Scan for the cell matching the given text and deliver its (X, Y) coordinate at center. 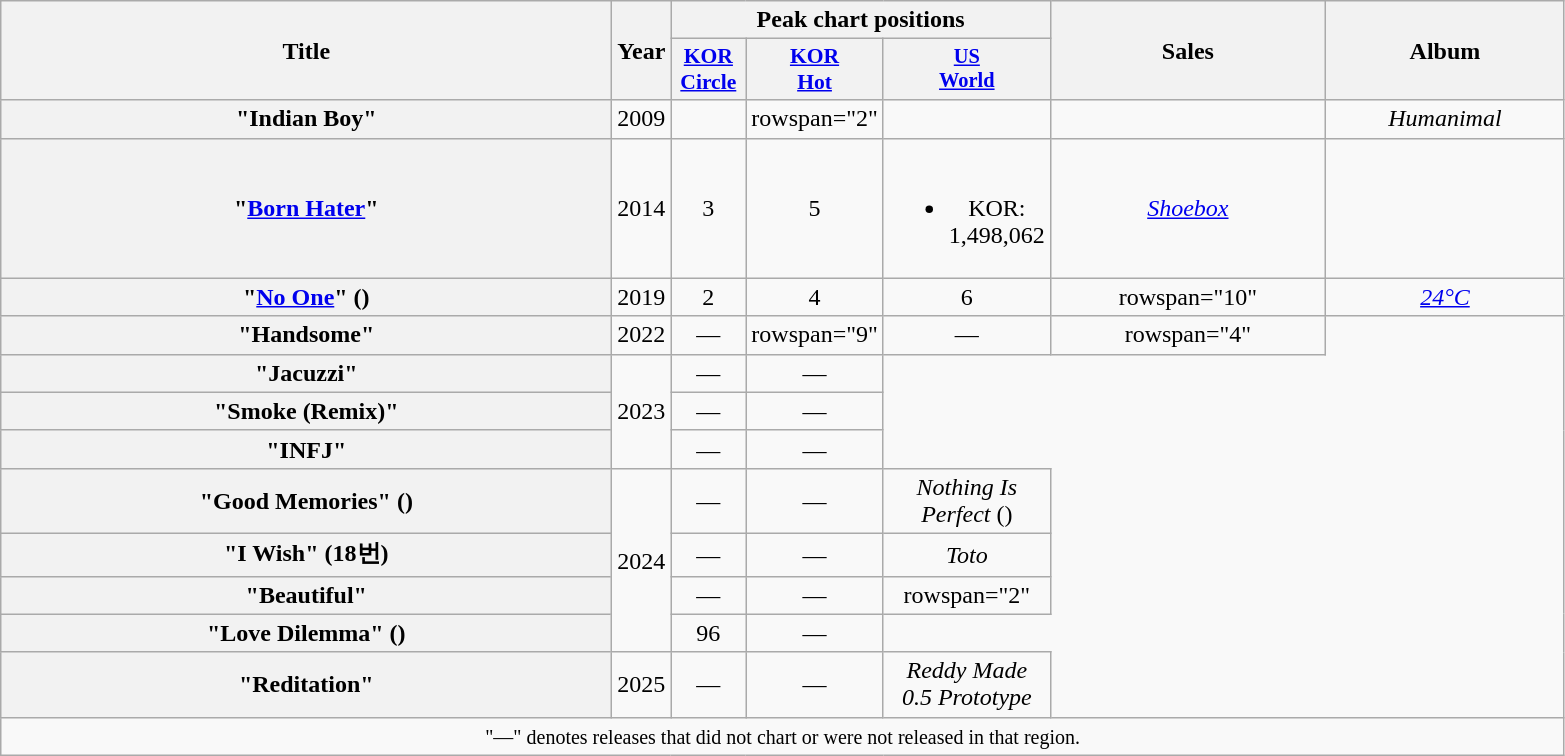
rowspan="10" (1188, 297)
"Good Memories" () (306, 500)
"Reditation" (306, 684)
"No One" () (306, 297)
"Handsome" (306, 335)
Sales (1188, 50)
Humanimal (1444, 119)
"—" denotes releases that did not chart or were not released in that region. (783, 736)
Nothing Is Perfect () (966, 500)
3 (708, 208)
Album (1444, 50)
2023 (642, 411)
rowspan="9" (815, 335)
Title (306, 50)
2014 (642, 208)
Year (642, 50)
2025 (642, 684)
USWorld (966, 70)
"I Wish" (18번) (306, 554)
6 (966, 297)
"Jacuzzi" (306, 373)
Reddy Made 0.5 Prototype (966, 684)
KORCircle (708, 70)
Peak chart positions (860, 20)
"INFJ" (306, 449)
"Born Hater" (306, 208)
5 (815, 208)
rowspan="4" (1188, 335)
24°C (1444, 297)
"Smoke (Remix)" (306, 411)
4 (815, 297)
2019 (642, 297)
2 (708, 297)
"Beautiful" (306, 595)
Toto (966, 554)
"Love Dilemma" () (306, 633)
"Indian Boy" (306, 119)
2022 (642, 335)
KORHot (815, 70)
2024 (642, 560)
96 (708, 633)
2009 (642, 119)
Shoebox (1188, 208)
KOR: 1,498,062 (966, 208)
